Provide the [x, y] coordinate of the cell's center where the given text is located.  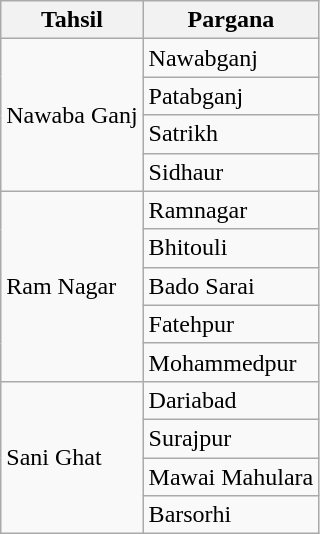
Nawaba Ganj [72, 115]
Bado Sarai [231, 286]
Satrikh [231, 134]
Surajpur [231, 438]
Mawai Mahulara [231, 477]
Nawabganj [231, 58]
Sidhaur [231, 172]
Mohammedpur [231, 362]
Fatehpur [231, 324]
Patabganj [231, 96]
Ramnagar [231, 210]
Pargana [231, 20]
Ram Nagar [72, 286]
Barsorhi [231, 515]
Sani Ghat [72, 457]
Dariabad [231, 400]
Tahsil [72, 20]
Bhitouli [231, 248]
